Detect which cell encompasses the target text, then output its (X, Y) center coordinate. 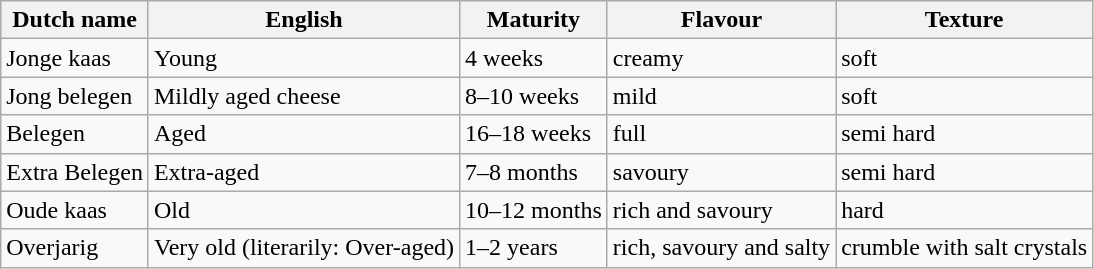
Flavour (721, 20)
Belegen (75, 134)
Young (304, 58)
Extra Belegen (75, 172)
Jong belegen (75, 96)
Very old (literarily: Over-aged) (304, 248)
full (721, 134)
Maturity (534, 20)
savoury (721, 172)
7–8 months (534, 172)
10–12 months (534, 210)
Old (304, 210)
4 weeks (534, 58)
1–2 years (534, 248)
Aged (304, 134)
Mildly aged cheese (304, 96)
Dutch name (75, 20)
Extra-aged (304, 172)
Oude kaas (75, 210)
crumble with salt crystals (964, 248)
creamy (721, 58)
16–18 weeks (534, 134)
rich, savoury and salty (721, 248)
English (304, 20)
Overjarig (75, 248)
Texture (964, 20)
hard (964, 210)
8–10 weeks (534, 96)
Jonge kaas (75, 58)
rich and savoury (721, 210)
mild (721, 96)
